Output the (x, y) coordinate of the center of the cell containing the given text.  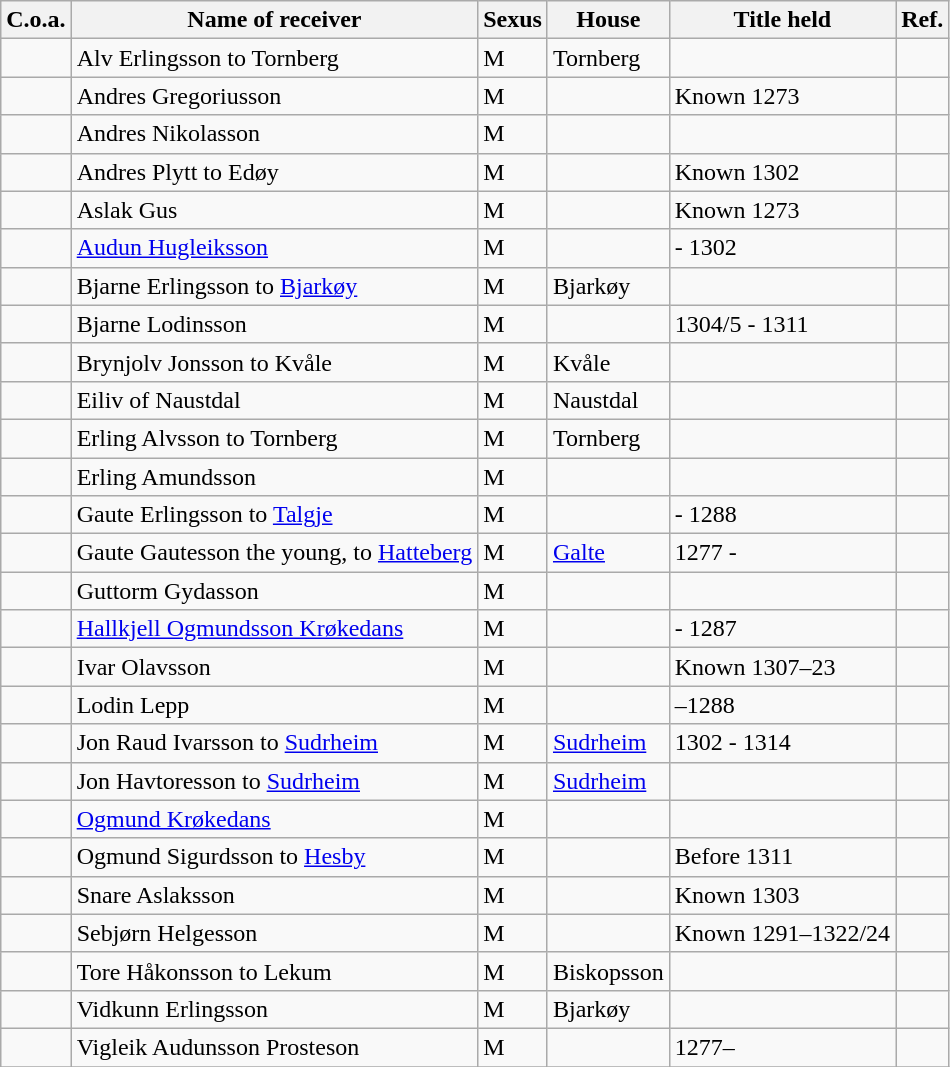
Ref. (922, 20)
C.o.a. (36, 20)
Ivar Olavsson (274, 667)
Gaute Gautesson the young, to Hatteberg (274, 553)
Audun Hugleiksson (274, 248)
1277– (782, 1047)
Snare Aslaksson (274, 895)
Andres Plytt to Edøy (274, 172)
Before 1311 (782, 857)
Brynjolv Jonsson to Kvåle (274, 362)
House (608, 20)
Known 1307–23 (782, 667)
Erling Alvsson to Tornberg (274, 438)
Known 1303 (782, 895)
Known 1291–1322/24 (782, 933)
Ogmund Sigurdsson to Hesby (274, 857)
- 1288 (782, 515)
Known 1302 (782, 172)
Andres Nikolasson (274, 134)
- 1302 (782, 248)
1277 - (782, 553)
Vigleik Audunsson Prosteson (274, 1047)
Ogmund Krøkedans (274, 819)
Title held (782, 20)
Sexus (513, 20)
Kvåle (608, 362)
Alv Erlingsson to Tornberg (274, 58)
Erling Amundsson (274, 477)
Galte (608, 553)
Andres Gregoriusson (274, 96)
Hallkjell Ogmundsson Krøkedans (274, 629)
Aslak Gus (274, 210)
Eiliv of Naustdal (274, 400)
Vidkunn Erlingsson (274, 1009)
Biskopsson (608, 971)
Naustdal (608, 400)
Jon Havtoresson to Sudrheim (274, 781)
Bjarne Lodinsson (274, 324)
–1288 (782, 705)
Sebjørn Helgesson (274, 933)
Bjarne Erlingsson to Bjarkøy (274, 286)
Tore Håkonsson to Lekum (274, 971)
Gaute Erlingsson to Talgje (274, 515)
1304/5 - 1311 (782, 324)
Lodin Lepp (274, 705)
- 1287 (782, 629)
1302 - 1314 (782, 743)
Jon Raud Ivarsson to Sudrheim (274, 743)
Name of receiver (274, 20)
Guttorm Gydasson (274, 591)
